Scan for the cell matching the given text and deliver its (x, y) coordinate at center. 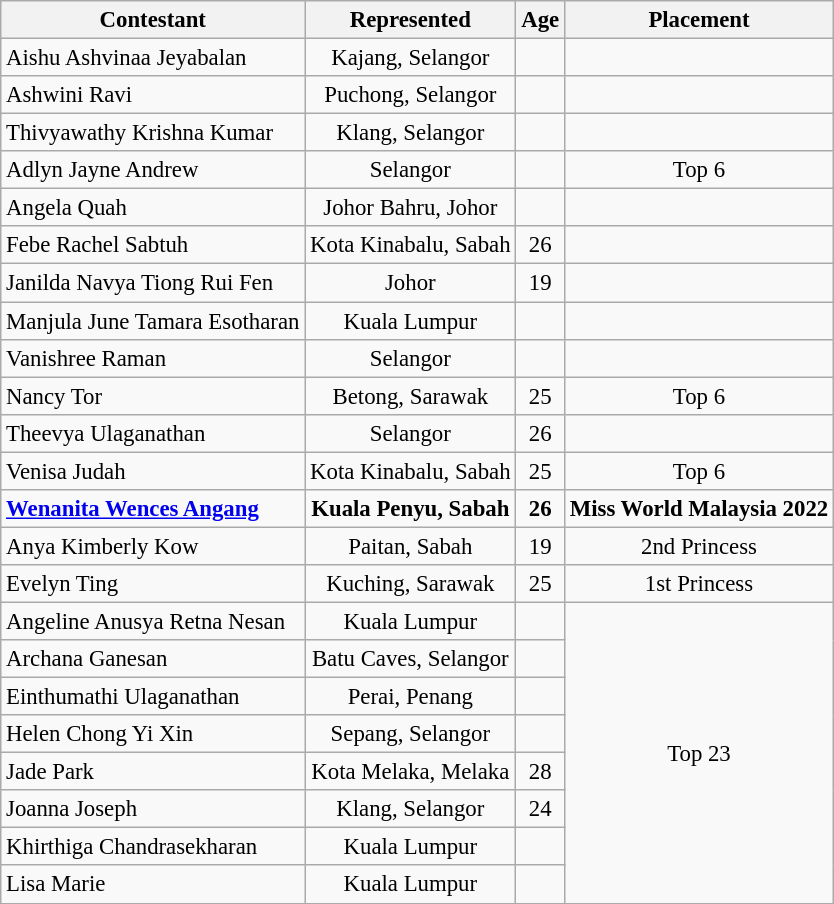
Kajang, Selangor (410, 58)
Khirthiga Chandrasekharan (153, 847)
Vanishree Raman (153, 358)
Aishu Ashvinaa Jeyabalan (153, 58)
Kuala Penyu, Sabah (410, 509)
Jade Park (153, 772)
Febe Rachel Sabtuh (153, 245)
Archana Ganesan (153, 659)
Perai, Penang (410, 697)
Contestant (153, 20)
Janilda Navya Tiong Rui Fen (153, 283)
Venisa Judah (153, 471)
Sepang, Selangor (410, 734)
Angela Quah (153, 208)
Represented (410, 20)
Kota Melaka, Melaka (410, 772)
Thivyawathy Krishna Kumar (153, 133)
Batu Caves, Selangor (410, 659)
Adlyn Jayne Andrew (153, 170)
Top 23 (698, 752)
Johor (410, 283)
Johor Bahru, Johor (410, 208)
Theevya Ulaganathan (153, 433)
Evelyn Ting (153, 584)
Kuching, Sarawak (410, 584)
24 (540, 809)
Einthumathi Ulaganathan (153, 697)
Nancy Tor (153, 396)
Manjula June Tamara Esotharan (153, 321)
2nd Princess (698, 546)
28 (540, 772)
Wenanita Wences Angang (153, 509)
Paitan, Sabah (410, 546)
Puchong, Selangor (410, 95)
Angeline Anusya Retna Nesan (153, 621)
Placement (698, 20)
Lisa Marie (153, 885)
Ashwini Ravi (153, 95)
Anya Kimberly Kow (153, 546)
Joanna Joseph (153, 809)
Helen Chong Yi Xin (153, 734)
Betong, Sarawak (410, 396)
1st Princess (698, 584)
Age (540, 20)
Miss World Malaysia 2022 (698, 509)
